Return [X, Y] of the center of cell containing provided text 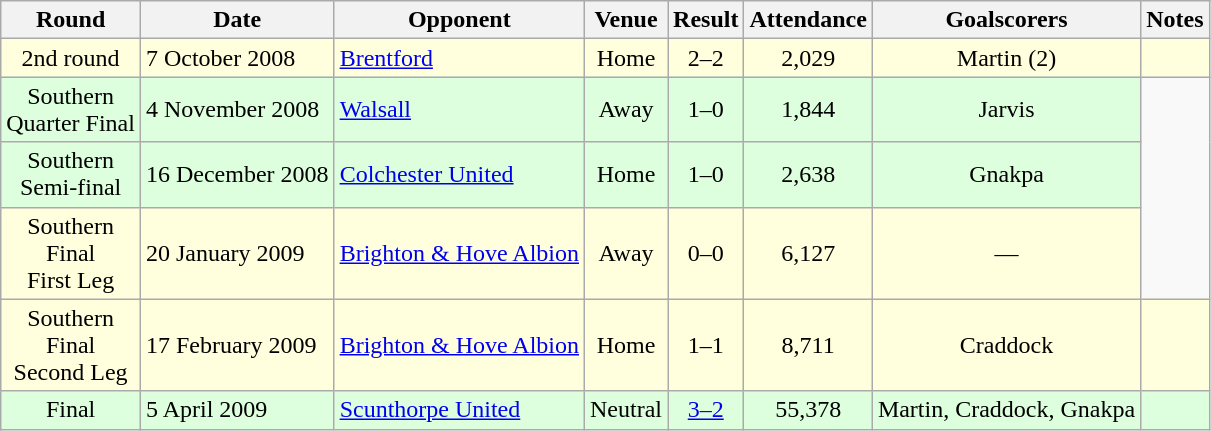
Final [71, 410]
Scunthorpe United [459, 410]
Gnakpa [1006, 174]
Martin (2) [1006, 58]
Colchester United [459, 174]
Neutral [626, 410]
— [1006, 253]
Date [237, 20]
8,711 [808, 345]
0–0 [706, 253]
Venue [626, 20]
Brentford [459, 58]
Walsall [459, 110]
Martin, Craddock, Gnakpa [1006, 410]
2nd round [71, 58]
Craddock [1006, 345]
Result [706, 20]
SouthernFinalSecond Leg [71, 345]
1–1 [706, 345]
16 December 2008 [237, 174]
SouthernFinalFirst Leg [71, 253]
SouthernQuarter Final [71, 110]
Goalscorers [1006, 20]
Notes [1175, 20]
2,029 [808, 58]
55,378 [808, 410]
SouthernSemi-final [71, 174]
5 April 2009 [237, 410]
7 October 2008 [237, 58]
Jarvis [1006, 110]
Opponent [459, 20]
20 January 2009 [237, 253]
2,638 [808, 174]
1,844 [808, 110]
Round [71, 20]
17 February 2009 [237, 345]
6,127 [808, 253]
Attendance [808, 20]
3–2 [706, 410]
2–2 [706, 58]
4 November 2008 [237, 110]
